Return the (x, y) coordinate for the center point of the cell that contains the specified text.  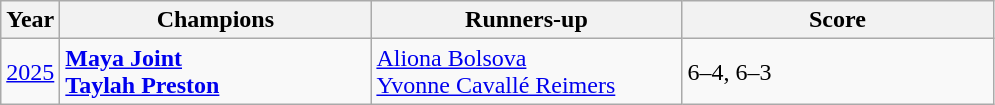
6–4, 6–3 (838, 72)
Score (838, 20)
Champions (216, 20)
Aliona Bolsova Yvonne Cavallé Reimers (526, 72)
Year (30, 20)
2025 (30, 72)
Maya Joint Taylah Preston (216, 72)
Runners-up (526, 20)
